Capture the cell that displays the provided text and extract its [x, y] central coordinate. 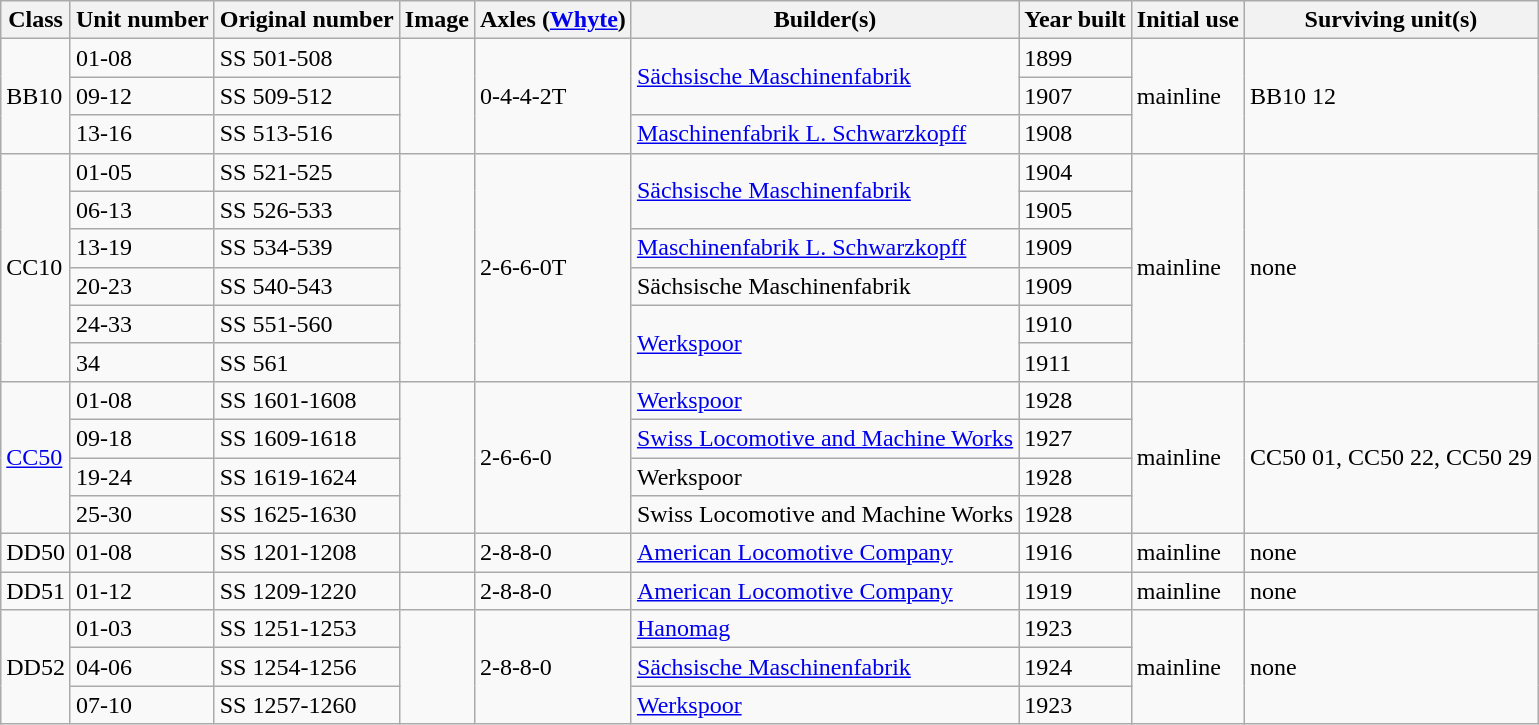
Builder(s) [824, 20]
01-03 [142, 629]
Original number [306, 20]
34 [142, 362]
1924 [1076, 667]
Surviving unit(s) [1390, 20]
Hanomag [824, 629]
CC10 [36, 267]
SS 1257-1260 [306, 705]
Class [36, 20]
06-13 [142, 210]
SS 1201-1208 [306, 553]
DD51 [36, 591]
BB10 [36, 96]
SS 501-508 [306, 58]
01-05 [142, 172]
SS 1601-1608 [306, 400]
04-06 [142, 667]
1899 [1076, 58]
SS 509-512 [306, 96]
SS 521-525 [306, 172]
2-6-6-0T [552, 267]
SS 551-560 [306, 324]
19-24 [142, 477]
01-12 [142, 591]
Unit number [142, 20]
SS 526-533 [306, 210]
CC50 [36, 457]
1927 [1076, 438]
SS 513-516 [306, 134]
DD52 [36, 667]
0-4-4-2T [552, 96]
1908 [1076, 134]
SS 534-539 [306, 248]
Image [436, 20]
CC50 01, CC50 22, CC50 29 [1390, 457]
Year built [1076, 20]
07-10 [142, 705]
SS 561 [306, 362]
SS 540-543 [306, 286]
1916 [1076, 553]
DD50 [36, 553]
SS 1619-1624 [306, 477]
09-18 [142, 438]
13-16 [142, 134]
2-6-6-0 [552, 457]
SS 1209-1220 [306, 591]
SS 1254-1256 [306, 667]
BB10 12 [1390, 96]
24-33 [142, 324]
Initial use [1188, 20]
1907 [1076, 96]
Axles (Whyte) [552, 20]
1905 [1076, 210]
1919 [1076, 591]
SS 1251-1253 [306, 629]
20-23 [142, 286]
1904 [1076, 172]
1911 [1076, 362]
25-30 [142, 515]
SS 1625-1630 [306, 515]
09-12 [142, 96]
SS 1609-1618 [306, 438]
1910 [1076, 324]
13-19 [142, 248]
